Output the [X, Y] coordinate of the center of the cell containing the given text.  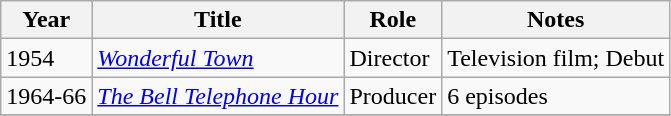
6 episodes [556, 96]
Director [393, 58]
Role [393, 20]
Television film; Debut [556, 58]
1964-66 [46, 96]
Title [218, 20]
Year [46, 20]
Producer [393, 96]
The Bell Telephone Hour [218, 96]
Wonderful Town [218, 58]
1954 [46, 58]
Notes [556, 20]
